Search for the cell housing the specified text and yield its (X, Y) center coordinate. 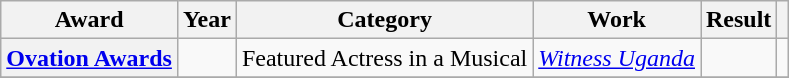
Result (738, 20)
Category (384, 20)
Featured Actress in a Musical (384, 58)
Award (90, 20)
Year (206, 20)
Ovation Awards (90, 58)
Witness Uganda (617, 58)
Work (617, 20)
